Output the [X, Y] coordinate of the center of the cell containing the given text.  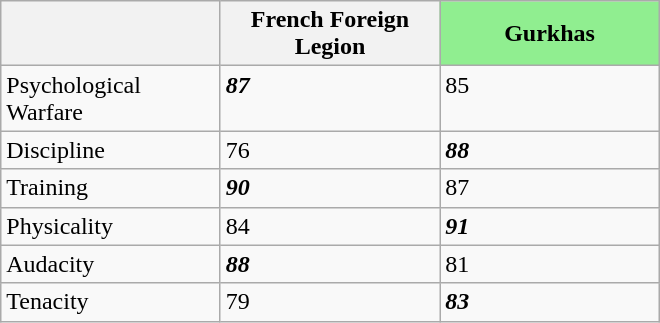
Psychological Warfare [110, 98]
90 [330, 188]
Training [110, 188]
79 [330, 302]
Audacity [110, 264]
85 [550, 98]
French Foreign Legion [330, 34]
76 [330, 150]
Gurkhas [550, 34]
Tenacity [110, 302]
81 [550, 264]
Discipline [110, 150]
91 [550, 226]
84 [330, 226]
83 [550, 302]
Physicality [110, 226]
